Find where the given text appears and provide that cell's center as [X, Y] coordinate. 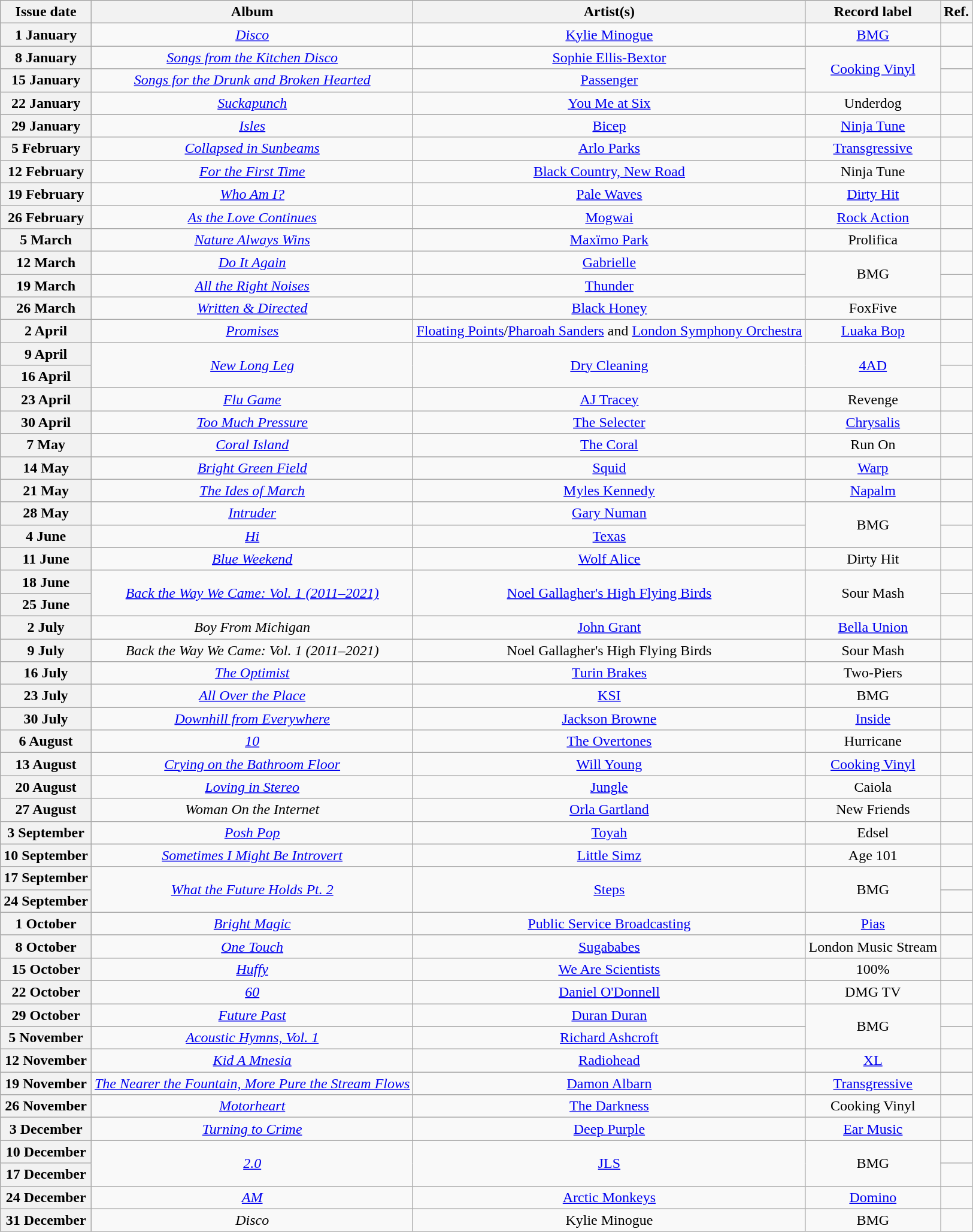
Dry Cleaning [610, 365]
19 March [46, 286]
Crying on the Bathroom Floor [251, 764]
The Coral [610, 445]
Napalm [873, 491]
The Selecter [610, 422]
Chrysalis [873, 422]
Bella Union [873, 627]
Deep Purple [610, 1129]
Album [251, 12]
12 February [46, 171]
Damon Albarn [610, 1083]
The Overtones [610, 741]
Future Past [251, 1015]
You Me at Six [610, 103]
Woman On the Internet [251, 810]
10 [251, 741]
7 May [46, 445]
22 January [46, 103]
24 December [46, 1197]
9 July [46, 650]
We Are Scientists [610, 969]
Age 101 [873, 855]
22 October [46, 992]
15 January [46, 80]
Will Young [610, 764]
29 January [46, 126]
The Ides of March [251, 491]
Public Service Broadcasting [610, 924]
Pale Waves [610, 194]
Mogwai [610, 217]
16 April [46, 377]
AJ Tracey [610, 399]
Floating Points/Pharoah Sanders and London Symphony Orchestra [610, 331]
Gabrielle [610, 262]
Daniel O'Donnell [610, 992]
3 December [46, 1129]
60 [251, 992]
12 November [46, 1061]
Artist(s) [610, 12]
2 April [46, 331]
Steps [610, 889]
10 September [46, 855]
8 October [46, 946]
11 June [46, 559]
For the First Time [251, 171]
Caiola [873, 787]
10 December [46, 1152]
6 August [46, 741]
The Darkness [610, 1106]
Blue Weekend [251, 559]
Rock Action [873, 217]
Underdog [873, 103]
4 June [46, 536]
Myles Kennedy [610, 491]
13 August [46, 764]
Warp [873, 468]
Promises [251, 331]
Turin Brakes [610, 673]
Ear Music [873, 1129]
26 February [46, 217]
5 March [46, 240]
23 July [46, 696]
20 August [46, 787]
KSI [610, 696]
Domino [873, 1197]
Isles [251, 126]
Issue date [46, 12]
Hi [251, 536]
12 March [46, 262]
25 June [46, 604]
Who Am I? [251, 194]
Songs for the Drunk and Broken Hearted [251, 80]
100% [873, 969]
Arlo Parks [610, 149]
Jungle [610, 787]
21 May [46, 491]
John Grant [610, 627]
Black Country, New Road [610, 171]
Little Simz [610, 855]
Inside [873, 719]
Richard Ashcroft [610, 1038]
8 January [46, 57]
Nature Always Wins [251, 240]
One Touch [251, 946]
18 June [46, 582]
Luaka Bop [873, 331]
Pias [873, 924]
Edsel [873, 833]
Collapsed in Sunbeams [251, 149]
AM [251, 1197]
2 July [46, 627]
17 September [46, 878]
30 July [46, 719]
3 September [46, 833]
Bicep [610, 126]
Record label [873, 12]
The Nearer the Fountain, More Pure the Stream Flows [251, 1083]
Wolf Alice [610, 559]
Gary Numan [610, 513]
Jackson Browne [610, 719]
19 February [46, 194]
Kid A Mnesia [251, 1061]
The Optimist [251, 673]
Sugababes [610, 946]
Prolifica [873, 240]
31 December [46, 1220]
FoxFive [873, 308]
17 December [46, 1175]
Loving in Stereo [251, 787]
5 February [46, 149]
Bright Green Field [251, 468]
Run On [873, 445]
30 April [46, 422]
15 October [46, 969]
Radiohead [610, 1061]
Sophie Ellis-Bextor [610, 57]
4AD [873, 365]
Do It Again [251, 262]
Flu Game [251, 399]
DMG TV [873, 992]
Black Honey [610, 308]
28 May [46, 513]
Passenger [610, 80]
Boy From Michigan [251, 627]
Bright Magic [251, 924]
Thunder [610, 286]
London Music Stream [873, 946]
What the Future Holds Pt. 2 [251, 889]
Turning to Crime [251, 1129]
23 April [46, 399]
Acoustic Hymns, Vol. 1 [251, 1038]
Toyah [610, 833]
Arctic Monkeys [610, 1197]
Hurricane [873, 741]
JLS [610, 1163]
Intruder [251, 513]
Too Much Pressure [251, 422]
Suckapunch [251, 103]
1 January [46, 35]
16 July [46, 673]
Two-Piers [873, 673]
Huffy [251, 969]
Motorheart [251, 1106]
1 October [46, 924]
Texas [610, 536]
Duran Duran [610, 1015]
Songs from the Kitchen Disco [251, 57]
Orla Gartland [610, 810]
As the Love Continues [251, 217]
Posh Pop [251, 833]
Maxïmo Park [610, 240]
All the Right Noises [251, 286]
19 November [46, 1083]
9 April [46, 354]
26 March [46, 308]
New Long Leg [251, 365]
2.0 [251, 1163]
14 May [46, 468]
XL [873, 1061]
Coral Island [251, 445]
Ref. [957, 12]
27 August [46, 810]
24 September [46, 901]
26 November [46, 1106]
New Friends [873, 810]
Written & Directed [251, 308]
29 October [46, 1015]
Downhill from Everywhere [251, 719]
Revenge [873, 399]
Sometimes I Might Be Introvert [251, 855]
5 November [46, 1038]
All Over the Place [251, 696]
Squid [610, 468]
